From the cell containing the given text, extract its center point as (x, y) coordinate. 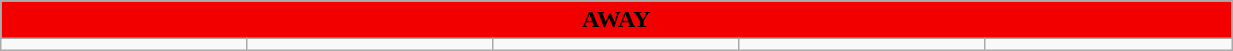
AWAY (616, 20)
